From the cell containing the given text, extract its center point as [x, y] coordinate. 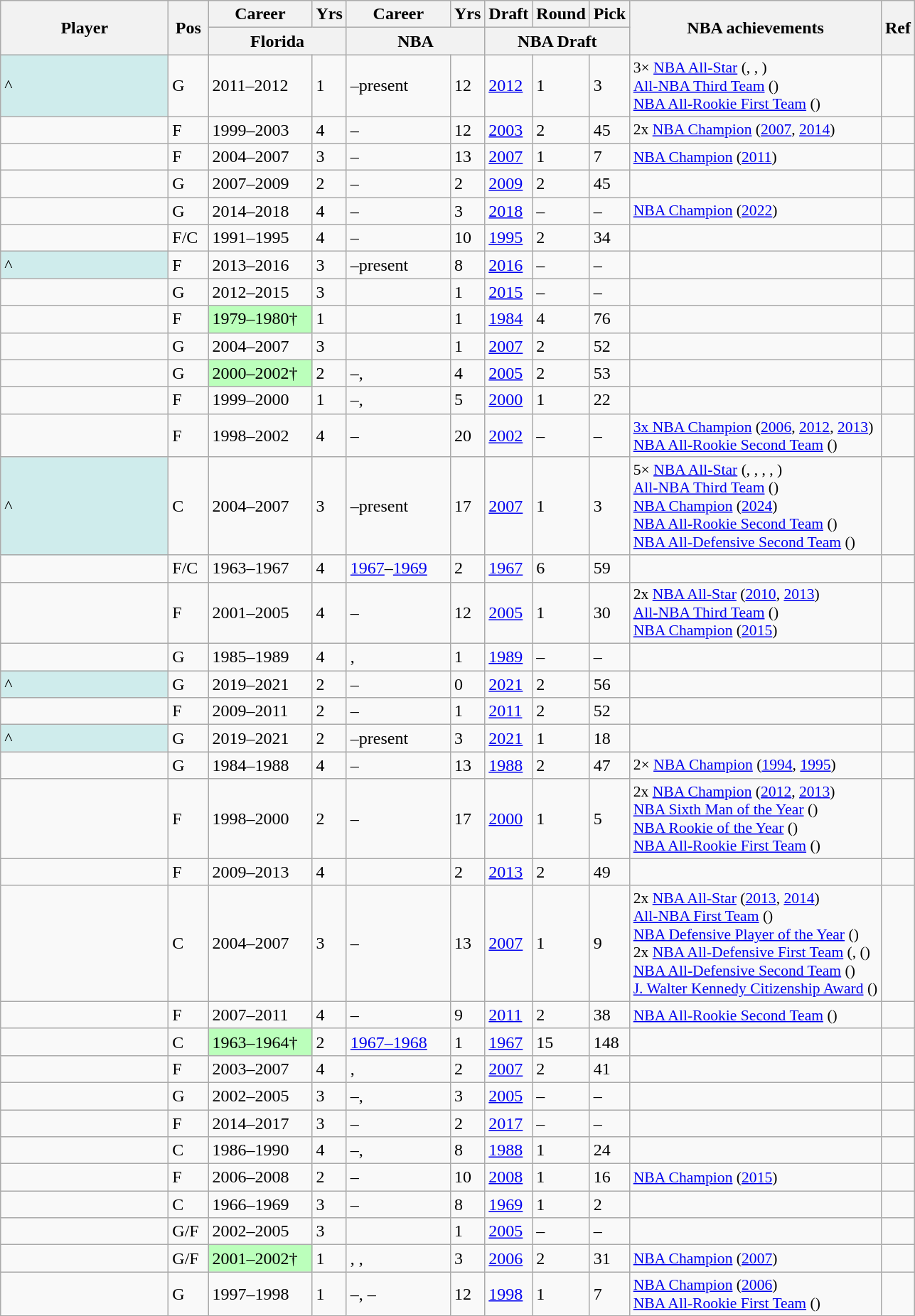
NBA All-Rookie Second Team () [756, 1015]
–, – [398, 1293]
Draft [509, 14]
2013 [509, 872]
20 [467, 435]
76 [609, 319]
Player [85, 28]
Round [561, 14]
Pick [609, 14]
2003–2007 [260, 1069]
1967–1969 [398, 568]
1998 [509, 1293]
1963–1967 [260, 568]
1998–2002 [260, 435]
1966–1969 [260, 1204]
1969 [509, 1204]
2014–2017 [260, 1123]
2000–2002† [260, 373]
56 [609, 684]
2012 [509, 85]
2001–2005 [260, 613]
2008 [509, 1177]
15 [561, 1042]
18 [609, 738]
NBA Champion (2015) [756, 1177]
2011–2012 [260, 85]
Ref [897, 28]
34 [609, 238]
0 [467, 684]
2001–2002† [260, 1258]
2009 [509, 184]
47 [609, 765]
2017 [509, 1123]
NBA Draft [557, 41]
2x NBA Champion (2012, 2013) NBA Sixth Man of the Year () NBA Rookie of the Year () NBA All-Rookie First Team () [756, 819]
1998–2000 [260, 819]
1984–1988 [260, 765]
NBA Champion (2006) NBA All-Rookie First Team () [756, 1293]
2006–2008 [260, 1177]
NBA Champion (2022) [756, 211]
5× NBA All-Star (, , , , ) All-NBA Third Team () NBA Champion (2024) NBA All-Rookie Second Team () NBA All-Defensive Second Team () [756, 506]
2009–2013 [260, 872]
1967–1968 [398, 1042]
2006 [509, 1258]
1997–1998 [260, 1293]
Florida [277, 41]
3× NBA All-Star (, , ) All-NBA Third Team () NBA All-Rookie First Team () [756, 85]
2012–2015 [260, 292]
1979–1980† [260, 319]
49 [609, 872]
2× NBA Champion (1994, 1995) [756, 765]
2015 [509, 292]
38 [609, 1015]
2003 [509, 130]
2007–2011 [260, 1015]
2x NBA Champion (2007, 2014) [756, 130]
59 [609, 568]
2013–2016 [260, 265]
2016 [509, 265]
1995 [509, 238]
3x NBA Champion (2006, 2012, 2013) NBA All-Rookie Second Team () [756, 435]
1984 [509, 319]
41 [609, 1069]
Pos [188, 28]
1999–2000 [260, 400]
53 [609, 373]
6 [561, 568]
1989 [509, 657]
2018 [509, 211]
NBA [415, 41]
2002 [509, 435]
148 [609, 1042]
1986–1990 [260, 1150]
16 [609, 1177]
24 [609, 1150]
1985–1989 [260, 657]
30 [609, 613]
1999–2003 [260, 130]
2x NBA All-Star (2010, 2013) All-NBA Third Team () NBA Champion (2015) [756, 613]
, , [398, 1258]
2007–2009 [260, 184]
22 [609, 400]
NBA achievements [756, 28]
2014–2018 [260, 211]
2009–2011 [260, 711]
1991–1995 [260, 238]
NBA Champion (2007) [756, 1258]
1963–1964† [260, 1042]
NBA Champion (2011) [756, 157]
31 [609, 1258]
